Return (x, y) of the center of cell containing provided text 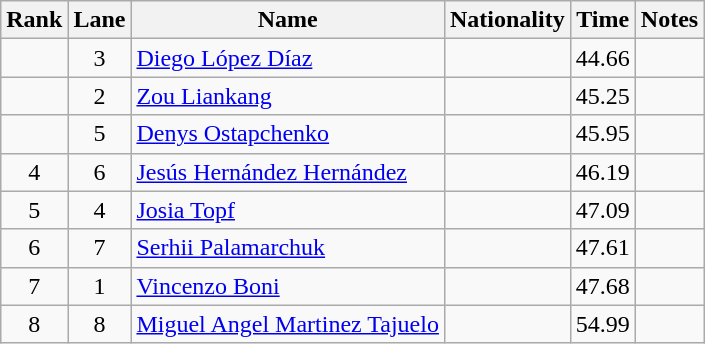
Lane (100, 20)
Serhii Palamarchuk (288, 248)
44.66 (602, 58)
Josia Topf (288, 210)
Name (288, 20)
54.99 (602, 324)
2 (100, 96)
45.95 (602, 134)
Denys Ostapchenko (288, 134)
1 (100, 286)
Vincenzo Boni (288, 286)
Jesús Hernández Hernández (288, 172)
Zou Liankang (288, 96)
Nationality (507, 20)
46.19 (602, 172)
47.61 (602, 248)
Time (602, 20)
Notes (669, 20)
Diego López Díaz (288, 58)
Miguel Angel Martinez Tajuelo (288, 324)
47.68 (602, 286)
Rank (34, 20)
47.09 (602, 210)
45.25 (602, 96)
3 (100, 58)
